Identify which cell holds the provided text, then report its [x, y] central coordinate. 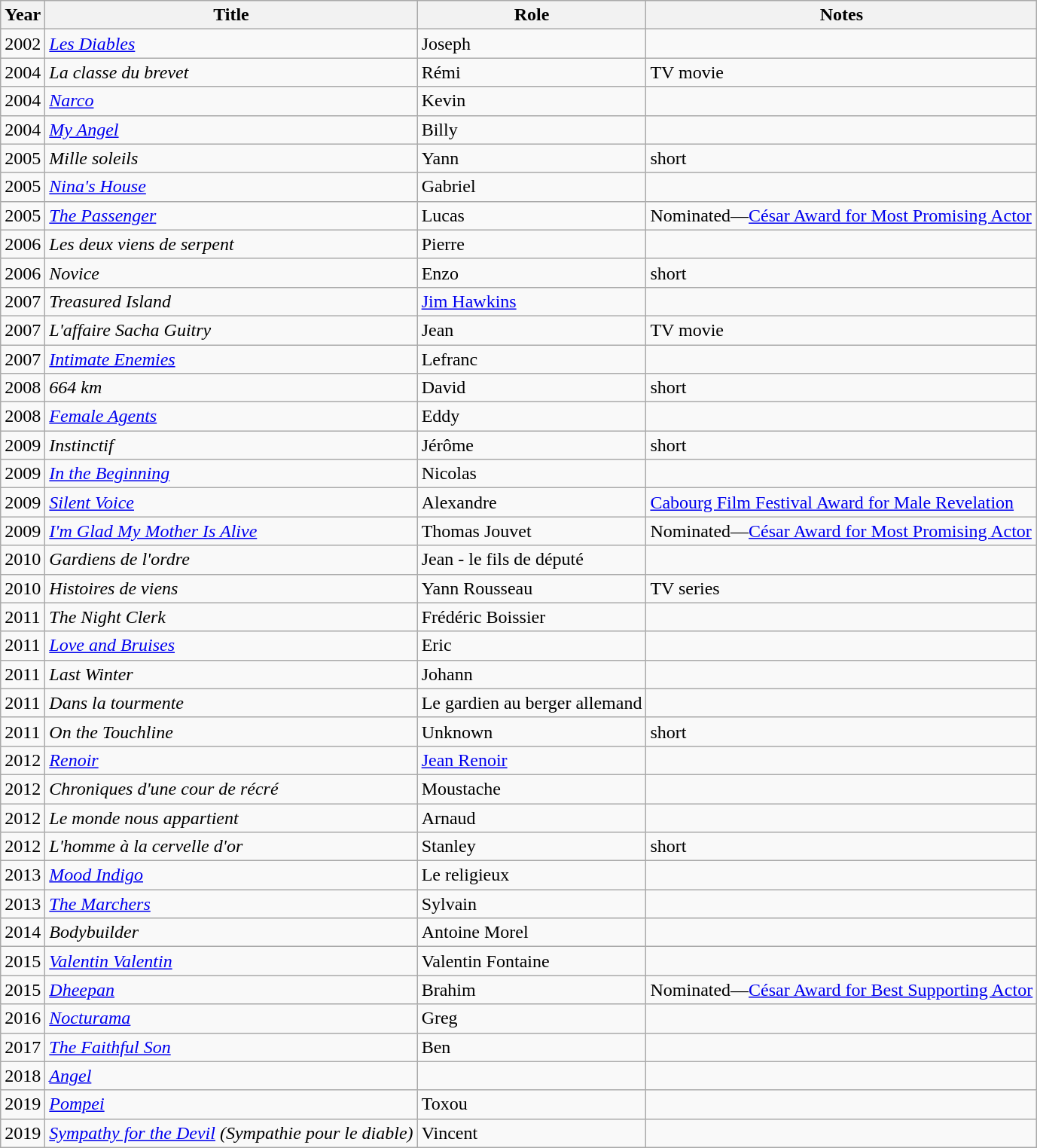
Les Diables [231, 44]
Eddy [532, 417]
Valentin Valentin [231, 961]
Chroniques d'une cour de récré [231, 789]
Le monde nous appartient [231, 817]
Mille soleils [231, 158]
Last Winter [231, 674]
Ben [532, 1047]
Jean Renoir [532, 760]
664 km [231, 388]
Rémi [532, 72]
L'homme à la cervelle d'or [231, 847]
On the Touchline [231, 731]
L'affaire Sacha Guitry [231, 330]
Dans la tourmente [231, 703]
My Angel [231, 130]
Narco [231, 101]
Female Agents [231, 417]
Gardiens de l'ordre [231, 560]
Arnaud [532, 817]
Jérôme [532, 445]
Frédéric Boissier [532, 617]
Dheepan [231, 990]
Sympathy for the Devil (Sympathie pour le diable) [231, 1133]
Pierre [532, 244]
Toxou [532, 1104]
Yann [532, 158]
Antoine Morel [532, 933]
Silent Voice [231, 502]
Jim Hawkins [532, 301]
David [532, 388]
2017 [23, 1047]
Cabourg Film Festival Award for Male Revelation [842, 502]
The Faithful Son [231, 1047]
Nina's House [231, 187]
Intimate Enemies [231, 359]
Gabriel [532, 187]
La classe du brevet [231, 72]
Renoir [231, 760]
I'm Glad My Mother Is Alive [231, 531]
Mood Indigo [231, 875]
Treasured Island [231, 301]
Angel [231, 1076]
Year [23, 15]
Love and Bruises [231, 646]
Enzo [532, 273]
Thomas Jouvet [532, 531]
2018 [23, 1076]
Jean - le fils de député [532, 560]
Le religieux [532, 875]
Greg [532, 1018]
The Marchers [231, 904]
Moustache [532, 789]
Alexandre [532, 502]
Brahim [532, 990]
Nicolas [532, 474]
Eric [532, 646]
Sylvain [532, 904]
2002 [23, 44]
The Night Clerk [231, 617]
Role [532, 15]
Novice [231, 273]
Stanley [532, 847]
Yann Rousseau [532, 588]
Pompei [231, 1104]
Notes [842, 15]
Nocturama [231, 1018]
The Passenger [231, 215]
TV series [842, 588]
Title [231, 15]
2014 [23, 933]
Instinctif [231, 445]
In the Beginning [231, 474]
Lefranc [532, 359]
Histoires de viens [231, 588]
Vincent [532, 1133]
Valentin Fontaine [532, 961]
Billy [532, 130]
Lucas [532, 215]
Joseph [532, 44]
Jean [532, 330]
Bodybuilder [231, 933]
Kevin [532, 101]
Nominated—César Award for Best Supporting Actor [842, 990]
Le gardien au berger allemand [532, 703]
2016 [23, 1018]
Unknown [532, 731]
Les deux viens de serpent [231, 244]
Johann [532, 674]
